Detect which cell encompasses the target text, then output its (X, Y) center coordinate. 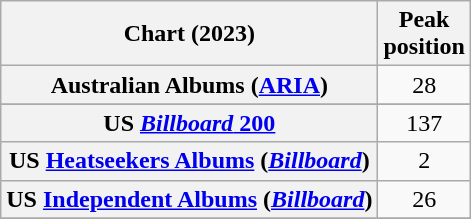
26 (424, 199)
US Heatseekers Albums (Billboard) (190, 161)
Chart (2023) (190, 34)
US Billboard 200 (190, 123)
Australian Albums (ARIA) (190, 85)
Peakposition (424, 34)
137 (424, 123)
28 (424, 85)
US Independent Albums (Billboard) (190, 199)
2 (424, 161)
